Output the (X, Y) coordinate of the center of the cell containing the given text.  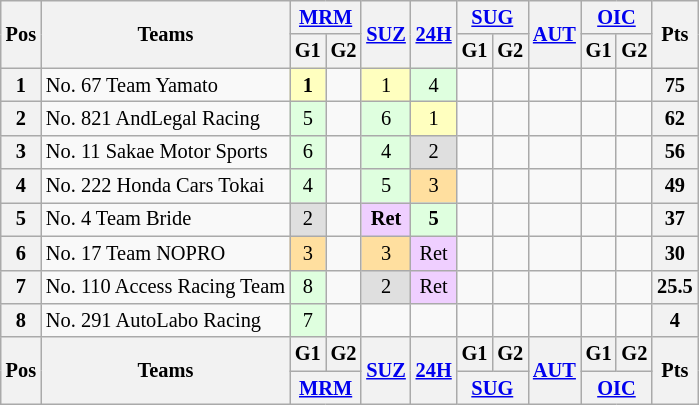
25.5 (674, 287)
No. 291 AutoLabo Racing (166, 320)
30 (674, 253)
No. 821 AndLegal Racing (166, 118)
No. 222 Honda Cars Tokai (166, 186)
49 (674, 186)
No. 110 Access Racing Team (166, 287)
No. 17 Team NOPRO (166, 253)
75 (674, 85)
56 (674, 152)
No. 11 Sakae Motor Sports (166, 152)
62 (674, 118)
No. 4 Team Bride (166, 219)
No. 67 Team Yamato (166, 85)
37 (674, 219)
